Return the [X, Y] coordinate for the center point of the cell that contains the specified text.  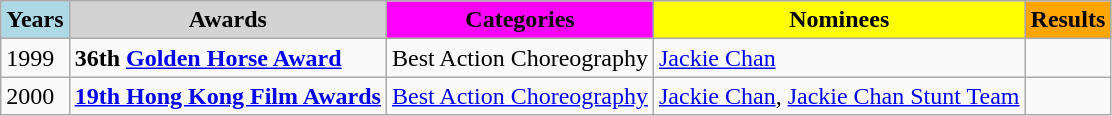
Results [1068, 20]
2000 [35, 96]
19th Hong Kong Film Awards [228, 96]
Awards [228, 20]
1999 [35, 58]
Jackie Chan, Jackie Chan Stunt Team [839, 96]
Years [35, 20]
Nominees [839, 20]
Categories [520, 20]
Jackie Chan [839, 58]
36th Golden Horse Award [228, 58]
